Provide the [x, y] coordinate of the cell's center where the given text is located.  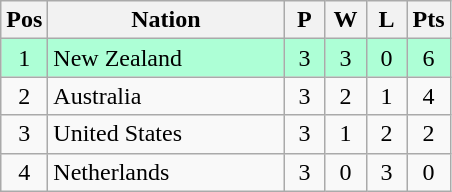
Pts [428, 20]
Pos [24, 20]
L [386, 20]
6 [428, 58]
P [304, 20]
W [346, 20]
Nation [166, 20]
Australia [166, 96]
United States [166, 134]
Netherlands [166, 172]
New Zealand [166, 58]
